Return the [x, y] coordinate for the center point of the cell that contains the specified text.  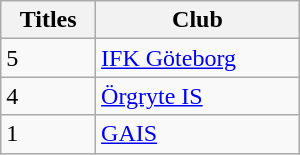
GAIS [198, 134]
Titles [48, 20]
Örgryte IS [198, 96]
4 [48, 96]
IFK Göteborg [198, 58]
1 [48, 134]
5 [48, 58]
Club [198, 20]
